Return (X, Y) of the center of cell containing provided text 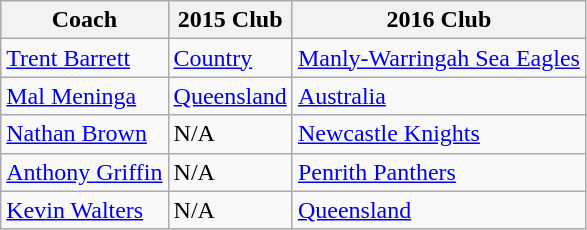
Trent Barrett (84, 58)
2015 Club (230, 20)
Nathan Brown (84, 134)
2016 Club (438, 20)
Country (230, 58)
Coach (84, 20)
Australia (438, 96)
Kevin Walters (84, 210)
Penrith Panthers (438, 172)
Mal Meninga (84, 96)
Newcastle Knights (438, 134)
Anthony Griffin (84, 172)
Manly-Warringah Sea Eagles (438, 58)
